Search for the cell housing the specified text and yield its (X, Y) center coordinate. 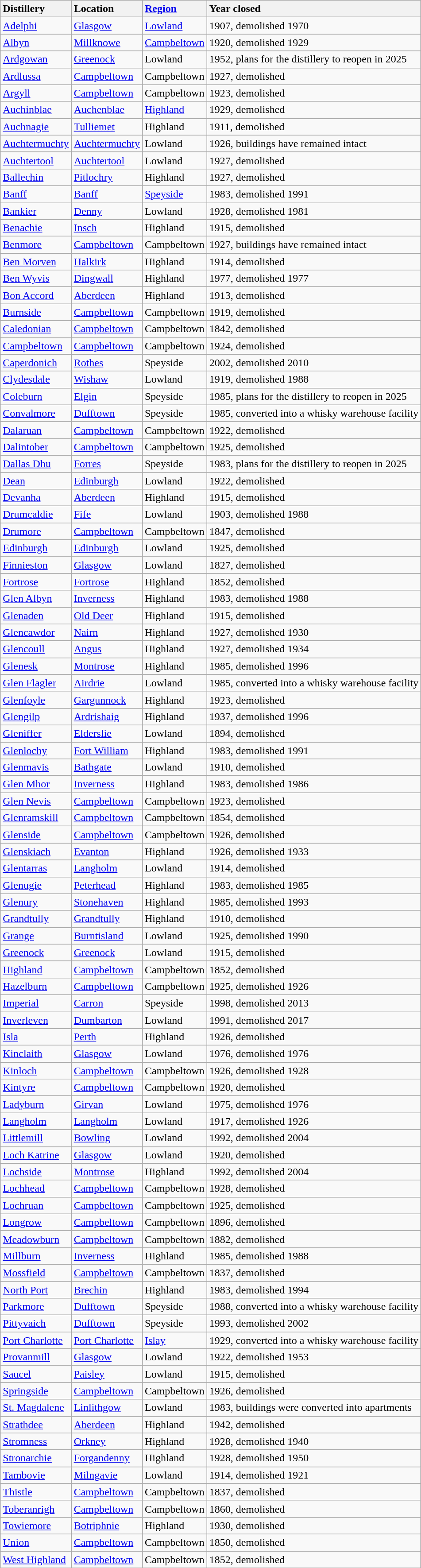
1913, demolished (314, 295)
1937, demolished 1996 (314, 716)
1975, demolished 1976 (314, 1104)
Angus (107, 649)
Saucel (36, 1374)
Wishaw (107, 379)
1991, demolished 2017 (314, 1020)
Dumbarton (107, 1020)
Burnside (36, 312)
Bankier (36, 211)
Imperial (36, 1003)
Dean (36, 480)
Islay (174, 1340)
Paisley (107, 1374)
Burntisland (107, 936)
1925, demolished 1990 (314, 936)
2002, demolished 2010 (314, 363)
Coleburn (36, 396)
Peterhead (107, 885)
1927, buildings have remained intact (314, 245)
1926, demolished 1933 (314, 852)
Airdrie (107, 683)
Dallas Dhu (36, 464)
Glenaden (36, 616)
Gargunnock (107, 700)
1983, demolished 1994 (314, 1290)
Auchnagie (36, 127)
Millburn (36, 1256)
Bon Accord (36, 295)
Perth (107, 1037)
1919, demolished (314, 312)
Insch (107, 228)
Elgin (107, 396)
Meadowburn (36, 1239)
Ardgowan (36, 59)
Elderslie (107, 733)
Devanha (36, 498)
Provanmill (36, 1357)
Glenramskill (36, 818)
1924, demolished (314, 346)
Dingwall (107, 279)
Caledonian (36, 329)
Glenesk (36, 666)
Glenside (36, 835)
Longrow (36, 1222)
Glengilp (36, 716)
Clydesdale (36, 379)
1926, buildings have remained intact (314, 143)
Glenlochy (36, 751)
1927, demolished 1930 (314, 632)
St. Magdalene (36, 1408)
Thistle (36, 1492)
Ardrishaig (107, 716)
Forres (107, 464)
Pittyvaich (36, 1324)
Argyll (36, 93)
Girvan (107, 1104)
Carron (107, 1003)
Nairn (107, 632)
Parkmore (36, 1307)
Lochhead (36, 1189)
Stonehaven (107, 902)
Benmore (36, 245)
Halkirk (107, 262)
1917, demolished 1926 (314, 1121)
1993, demolished 2002 (314, 1324)
Auchinblae (36, 110)
1928, demolished 1981 (314, 211)
1903, demolished 1988 (314, 515)
1927, demolished 1934 (314, 649)
Ben Wyvis (36, 279)
Loch Katrine (36, 1155)
Ben Morven (36, 262)
Gleniffer (36, 733)
1914, demolished 1921 (314, 1475)
Stromness (36, 1441)
North Port (36, 1290)
1928, demolished (314, 1189)
Caperdonich (36, 363)
1919, demolished 1988 (314, 379)
Bathgate (107, 767)
Distillery (36, 9)
1952, plans for the distillery to reopen in 2025 (314, 59)
1985, demolished 1993 (314, 902)
Milngavie (107, 1475)
Drumore (36, 531)
Linlithgow (107, 1408)
Location (107, 9)
1929, demolished (314, 110)
Lochruan (36, 1205)
Tambovie (36, 1475)
1988, converted into a whisky warehouse facility (314, 1307)
1983, demolished 1986 (314, 784)
1976, demolished 1976 (314, 1054)
1847, demolished (314, 531)
1928, demolished 1940 (314, 1441)
1942, demolished (314, 1425)
1827, demolished (314, 565)
Orkney (107, 1441)
Albyn (36, 43)
1894, demolished (314, 733)
Glen Albyn (36, 599)
Grange (36, 936)
1911, demolished (314, 127)
Littlemill (36, 1138)
Glenmavis (36, 767)
Isla (36, 1037)
Kintyre (36, 1088)
Hazelburn (36, 986)
Strathdee (36, 1425)
1930, demolished (314, 1525)
Glencawdor (36, 632)
1920, demolished 1929 (314, 43)
Glenfoyle (36, 700)
1882, demolished (314, 1239)
1983, demolished 1985 (314, 885)
Dalaruan (36, 430)
Glenskiach (36, 852)
Stronarchie (36, 1458)
Glenury (36, 902)
1983, demolished 1988 (314, 599)
Forgandenny (107, 1458)
Glentarras (36, 868)
1896, demolished (314, 1222)
Year closed (314, 9)
Finnieston (36, 565)
1983, buildings were converted into apartments (314, 1408)
Rothes (107, 363)
Brechin (107, 1290)
1842, demolished (314, 329)
1977, demolished 1977 (314, 279)
1998, demolished 2013 (314, 1003)
Drumcaldie (36, 515)
Bowling (107, 1138)
1860, demolished (314, 1509)
Evanton (107, 852)
Millknowe (107, 43)
Ladyburn (36, 1104)
Mossfield (36, 1273)
Auchenblae (107, 110)
Region (174, 9)
1985, demolished 1988 (314, 1256)
Ballechin (36, 177)
Convalmore (36, 413)
Towiemore (36, 1525)
Toberanrigh (36, 1509)
Adelphi (36, 26)
Glencoull (36, 649)
1929, converted into a whisky warehouse facility (314, 1340)
1925, demolished 1926 (314, 986)
Kinloch (36, 1071)
Inverleven (36, 1020)
1922, demolished 1953 (314, 1357)
Tulliemet (107, 127)
Glen Nevis (36, 801)
Union (36, 1542)
Ardlussa (36, 76)
Pitlochry (107, 177)
1907, demolished 1970 (314, 26)
1850, demolished (314, 1542)
Springside (36, 1391)
Glen Mhor (36, 784)
Kinclaith (36, 1054)
Botriphnie (107, 1525)
1985, plans for the distillery to reopen in 2025 (314, 396)
1928, demolished 1950 (314, 1458)
Dalintober (36, 447)
Fife (107, 515)
Denny (107, 211)
1926, demolished 1928 (314, 1071)
Glen Flagler (36, 683)
Lochside (36, 1172)
1854, demolished (314, 818)
Fort William (107, 751)
Old Deer (107, 616)
West Highland (36, 1559)
Benachie (36, 228)
Glenugie (36, 885)
1983, plans for the distillery to reopen in 2025 (314, 464)
1985, demolished 1996 (314, 666)
